Find where the given text appears and provide that cell's center as [x, y] coordinate. 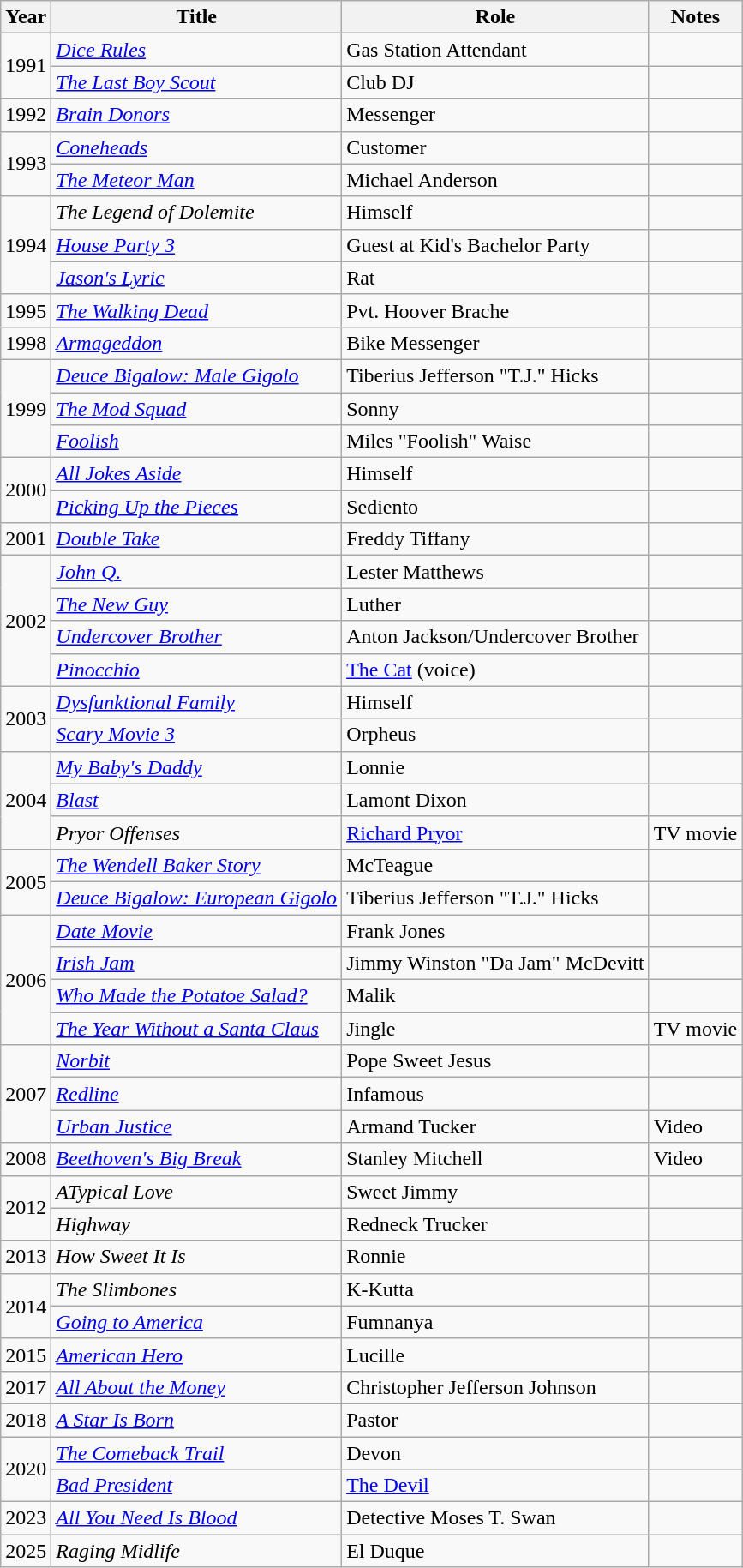
The Last Boy Scout [197, 82]
The Legend of Dolemite [197, 213]
Double Take [197, 539]
Armageddon [197, 343]
The Year Without a Santa Claus [197, 1029]
Lester Matthews [495, 572]
Christopher Jefferson Johnson [495, 1387]
Notes [696, 17]
Pvt. Hoover Brache [495, 310]
The New Guy [197, 604]
El Duque [495, 1551]
Orpheus [495, 735]
Redline [197, 1094]
2008 [26, 1159]
Richard Pryor [495, 832]
Jimmy Winston "Da Jam" McDevitt [495, 964]
Beethoven's Big Break [197, 1159]
Bike Messenger [495, 343]
Urban Justice [197, 1126]
Norbit [197, 1061]
Redneck Trucker [495, 1224]
1992 [26, 115]
Bad President [197, 1486]
All About the Money [197, 1387]
A Star Is Born [197, 1420]
Michael Anderson [495, 180]
2004 [26, 800]
2017 [26, 1387]
Guest at Kid's Bachelor Party [495, 245]
ATypical Love [197, 1192]
Detective Moses T. Swan [495, 1518]
Freddy Tiffany [495, 539]
Lucille [495, 1355]
Dice Rules [197, 50]
The Mod Squad [197, 409]
Raging Midlife [197, 1551]
2006 [26, 979]
Deuce Bigalow: European Gigolo [197, 898]
The Cat (voice) [495, 670]
Title [197, 17]
2023 [26, 1518]
The Slimbones [197, 1289]
Dysfunktional Family [197, 702]
Deuce Bigalow: Male Gigolo [197, 375]
Malik [495, 996]
2000 [26, 490]
K-Kutta [495, 1289]
Sonny [495, 409]
Brain Donors [197, 115]
The Wendell Baker Story [197, 865]
2025 [26, 1551]
Pinocchio [197, 670]
Gas Station Attendant [495, 50]
1994 [26, 245]
Sediento [495, 507]
Lonnie [495, 767]
2015 [26, 1355]
Coneheads [197, 147]
Undercover Brother [197, 637]
1993 [26, 164]
2012 [26, 1208]
Picking Up the Pieces [197, 507]
All You Need Is Blood [197, 1518]
2001 [26, 539]
Highway [197, 1224]
Pope Sweet Jesus [495, 1061]
John Q. [197, 572]
Messenger [495, 115]
All Jokes Aside [197, 474]
Jason's Lyric [197, 278]
Luther [495, 604]
Jingle [495, 1029]
McTeague [495, 865]
2020 [26, 1469]
Fumnanya [495, 1322]
Ronnie [495, 1257]
The Devil [495, 1486]
Foolish [197, 442]
Scary Movie 3 [197, 735]
The Comeback Trail [197, 1453]
Irish Jam [197, 964]
Rat [495, 278]
American Hero [197, 1355]
1995 [26, 310]
1999 [26, 408]
Miles "Foolish" Waise [495, 442]
2013 [26, 1257]
Date Movie [197, 930]
Armand Tucker [495, 1126]
Frank Jones [495, 930]
1998 [26, 343]
Pryor Offenses [197, 832]
Anton Jackson/Undercover Brother [495, 637]
House Party 3 [197, 245]
Devon [495, 1453]
My Baby's Daddy [197, 767]
The Walking Dead [197, 310]
2002 [26, 621]
Club DJ [495, 82]
2003 [26, 718]
1991 [26, 66]
Customer [495, 147]
The Meteor Man [197, 180]
2014 [26, 1306]
Sweet Jimmy [495, 1192]
Year [26, 17]
2007 [26, 1094]
Blast [197, 800]
Stanley Mitchell [495, 1159]
Pastor [495, 1420]
How Sweet It Is [197, 1257]
Going to America [197, 1322]
2005 [26, 881]
2018 [26, 1420]
Lamont Dixon [495, 800]
Who Made the Potatoe Salad? [197, 996]
Role [495, 17]
Infamous [495, 1094]
